Extract the [X, Y] coordinate from the center of the cell holding the provided text.  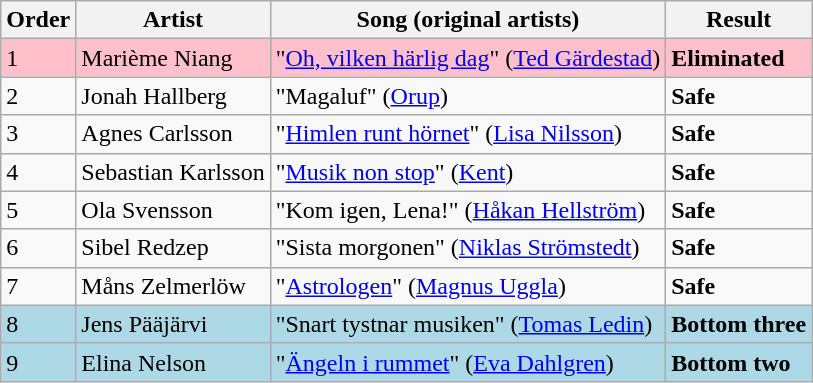
Måns Zelmerlöw [173, 286]
Eliminated [739, 58]
Sebastian Karlsson [173, 172]
5 [38, 210]
"Sista morgonen" (Niklas Strömstedt) [468, 248]
Jens Pääjärvi [173, 324]
"Kom igen, Lena!" (Håkan Hellström) [468, 210]
1 [38, 58]
Order [38, 20]
"Snart tystnar musiken" (Tomas Ledin) [468, 324]
4 [38, 172]
Song (original artists) [468, 20]
Result [739, 20]
"Musik non stop" (Kent) [468, 172]
Elina Nelson [173, 362]
"Magaluf" (Orup) [468, 96]
Ola Svensson [173, 210]
Bottom two [739, 362]
9 [38, 362]
6 [38, 248]
Sibel Redzep [173, 248]
3 [38, 134]
"Astrologen" (Magnus Uggla) [468, 286]
"Himlen runt hörnet" (Lisa Nilsson) [468, 134]
2 [38, 96]
Marième Niang [173, 58]
Artist [173, 20]
7 [38, 286]
Bottom three [739, 324]
"Oh, vilken härlig dag" (Ted Gärdestad) [468, 58]
Jonah Hallberg [173, 96]
8 [38, 324]
"Ängeln i rummet" (Eva Dahlgren) [468, 362]
Agnes Carlsson [173, 134]
